Return (X, Y) of the center of cell containing provided text 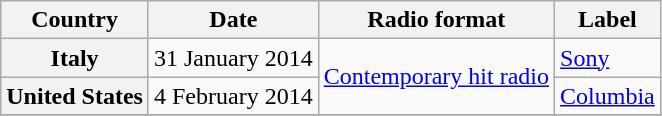
Country (75, 20)
4 February 2014 (233, 96)
Italy (75, 58)
Sony (608, 58)
Label (608, 20)
Columbia (608, 96)
Date (233, 20)
31 January 2014 (233, 58)
Contemporary hit radio (436, 77)
United States (75, 96)
Radio format (436, 20)
